Scan for the cell matching the given text and deliver its (x, y) coordinate at center. 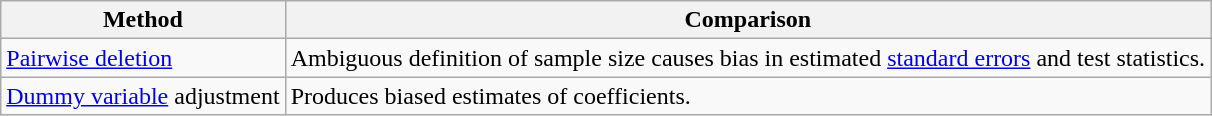
Dummy variable adjustment (143, 96)
Pairwise deletion (143, 58)
Method (143, 20)
Comparison (748, 20)
Ambiguous definition of sample size causes bias in estimated standard errors and test statistics. (748, 58)
Produces biased estimates of coefficients. (748, 96)
